Detect which cell encompasses the target text, then output its (X, Y) center coordinate. 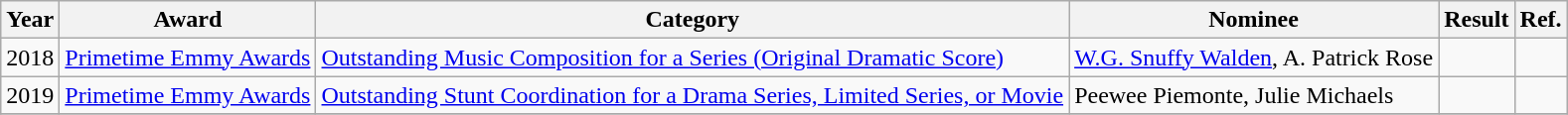
Award (188, 20)
Outstanding Music Composition for a Series (Original Dramatic Score) (693, 57)
Nominee (1254, 20)
2018 (30, 57)
Outstanding Stunt Coordination for a Drama Series, Limited Series, or Movie (693, 95)
Peewee Piemonte, Julie Michaels (1254, 95)
Year (30, 20)
2019 (30, 95)
Ref. (1540, 20)
Category (693, 20)
W.G. Snuffy Walden, A. Patrick Rose (1254, 57)
Result (1477, 20)
